Extract the (x, y) coordinate from the center of the cell holding the provided text.  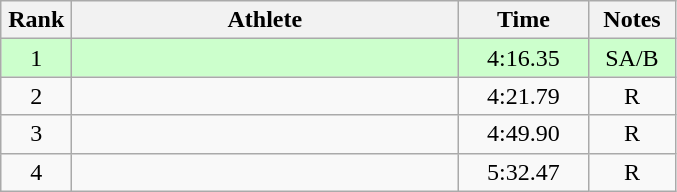
3 (36, 134)
4:21.79 (524, 96)
5:32.47 (524, 172)
Time (524, 20)
4:49.90 (524, 134)
Rank (36, 20)
1 (36, 58)
4:16.35 (524, 58)
SA/B (632, 58)
Athlete (265, 20)
Notes (632, 20)
4 (36, 172)
2 (36, 96)
